Pinpoint the cell where the given text exists, returning its [X, Y] midpoint coordinate. 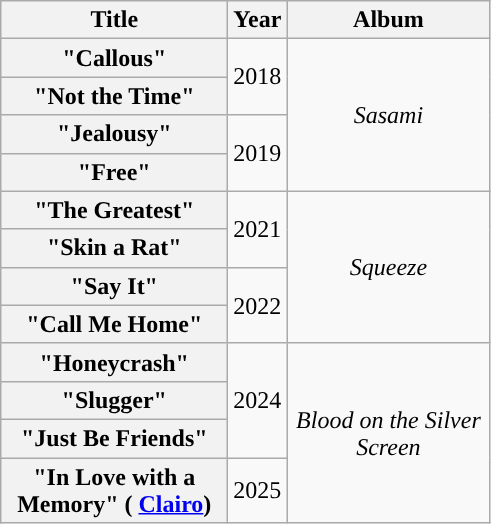
"Say It" [114, 286]
2021 [258, 229]
"Not the Time" [114, 96]
2018 [258, 77]
"Callous" [114, 58]
"The Greatest" [114, 210]
Year [258, 20]
"Honeycrash" [114, 362]
2022 [258, 305]
"Free" [114, 172]
2019 [258, 153]
"Just Be Friends" [114, 438]
2024 [258, 400]
"In Love with a Memory" ( Clairo) [114, 490]
2025 [258, 490]
Squeeze [388, 267]
"Slugger" [114, 400]
Blood on the Silver Screen [388, 432]
Sasami [388, 115]
"Call Me Home" [114, 324]
Album [388, 20]
"Skin a Rat" [114, 248]
"Jealousy" [114, 134]
Title [114, 20]
